Scan for the cell matching the given text and deliver its [x, y] coordinate at center. 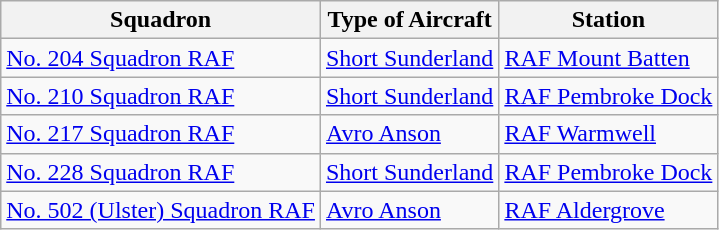
RAF Warmwell [608, 134]
No. 210 Squadron RAF [161, 96]
Station [608, 20]
RAF Mount Batten [608, 58]
RAF Aldergrove [608, 210]
Squadron [161, 20]
No. 228 Squadron RAF [161, 172]
No. 204 Squadron RAF [161, 58]
No. 502 (Ulster) Squadron RAF [161, 210]
No. 217 Squadron RAF [161, 134]
Type of Aircraft [409, 20]
